Scan for the cell matching the given text and deliver its (x, y) coordinate at center. 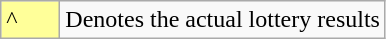
^ (30, 20)
Denotes the actual lottery results (223, 20)
